Scan for the cell matching the given text and deliver its (x, y) coordinate at center. 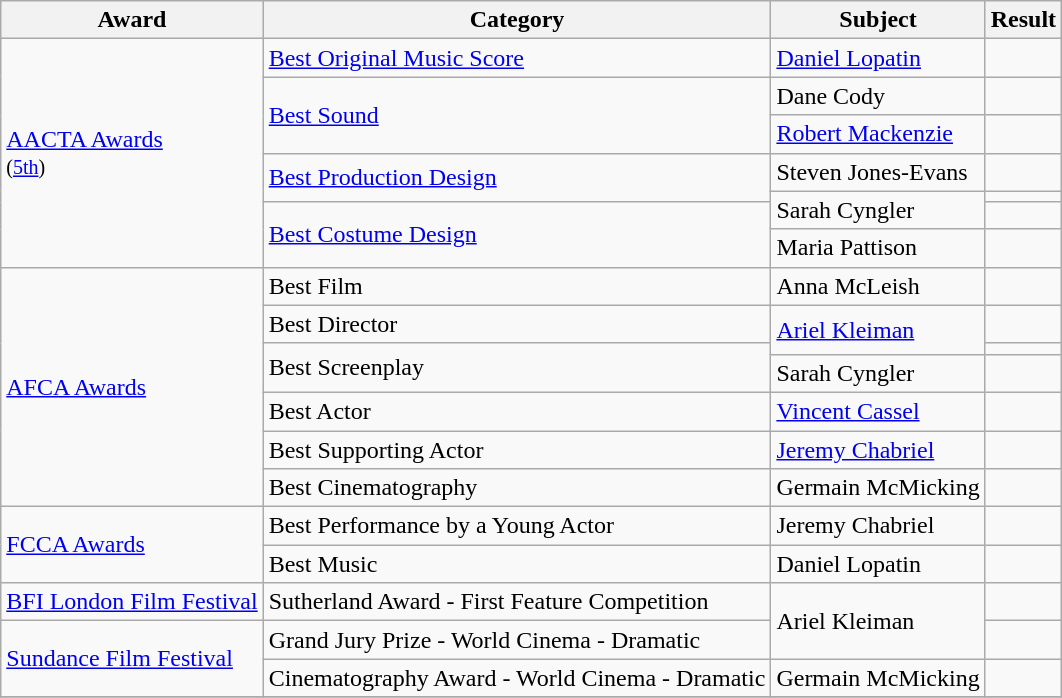
Vincent Cassel (878, 411)
Best Film (517, 286)
Best Costume Design (517, 234)
Best Supporting Actor (517, 449)
Anna McLeish (878, 286)
Best Director (517, 324)
Award (132, 20)
Best Performance by a Young Actor (517, 526)
AACTA Awards(5th) (132, 153)
Robert Mackenzie (878, 134)
BFI London Film Festival (132, 602)
Dane Cody (878, 96)
Cinematography Award - World Cinema - Dramatic (517, 678)
Best Music (517, 564)
Sutherland Award - First Feature Competition (517, 602)
FCCA Awards (132, 545)
AFCA Awards (132, 386)
Grand Jury Prize - World Cinema - Dramatic (517, 640)
Result (1023, 20)
Best Cinematography (517, 488)
Sundance Film Festival (132, 659)
Best Actor (517, 411)
Best Production Design (517, 178)
Maria Pattison (878, 248)
Best Sound (517, 115)
Subject (878, 20)
Best Screenplay (517, 368)
Steven Jones-Evans (878, 172)
Best Original Music Score (517, 58)
Category (517, 20)
